Output the (X, Y) coordinate of the center of the cell containing the given text.  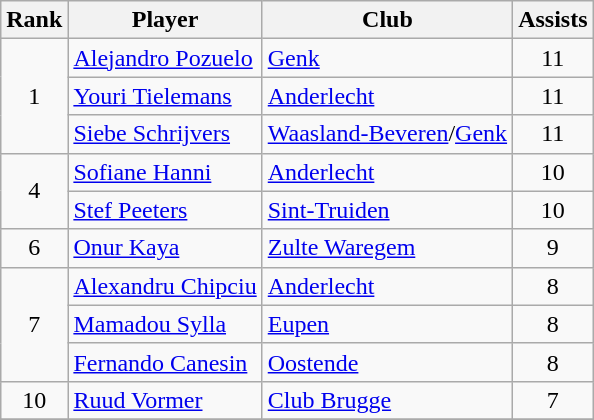
Alejandro Pozuelo (165, 58)
Alexandru Chipciu (165, 286)
Siebe Schrijvers (165, 134)
4 (34, 191)
Fernando Canesin (165, 362)
Eupen (387, 324)
Club Brugge (387, 400)
Sofiane Hanni (165, 172)
Mamadou Sylla (165, 324)
Player (165, 20)
Youri Tielemans (165, 96)
9 (553, 248)
Sint-Truiden (387, 210)
Oostende (387, 362)
Onur Kaya (165, 248)
Stef Peeters (165, 210)
Waasland-Beveren/Genk (387, 134)
Rank (34, 20)
Genk (387, 58)
Zulte Waregem (387, 248)
Club (387, 20)
Ruud Vormer (165, 400)
Assists (553, 20)
6 (34, 248)
1 (34, 96)
